Provide the [x, y] coordinate of the cell's center where the given text is located.  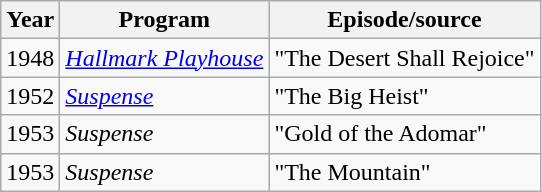
1952 [30, 96]
Year [30, 20]
"The Mountain" [404, 172]
"The Big Heist" [404, 96]
"The Desert Shall Rejoice" [404, 58]
1948 [30, 58]
"Gold of the Adomar" [404, 134]
Episode/source [404, 20]
Hallmark Playhouse [164, 58]
Program [164, 20]
